Capture the cell that displays the provided text and extract its (X, Y) central coordinate. 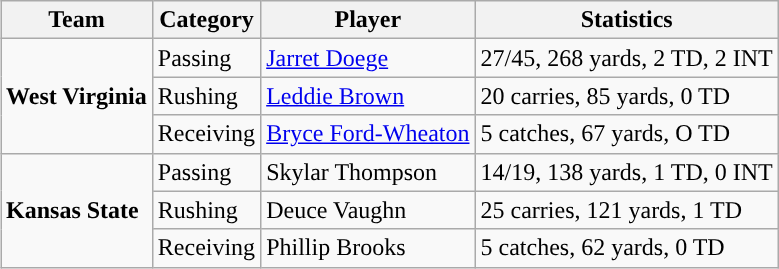
Category (206, 20)
Deuce Vaughn (368, 210)
5 catches, 67 yards, O TD (626, 134)
Player (368, 20)
27/45, 268 yards, 2 TD, 2 INT (626, 58)
Jarret Doege (368, 58)
Phillip Brooks (368, 248)
5 catches, 62 yards, 0 TD (626, 248)
20 carries, 85 yards, 0 TD (626, 96)
Skylar Thompson (368, 172)
Kansas State (77, 210)
Leddie Brown (368, 96)
14/19, 138 yards, 1 TD, 0 INT (626, 172)
Team (77, 20)
25 carries, 121 yards, 1 TD (626, 210)
Bryce Ford-Wheaton (368, 134)
Statistics (626, 20)
West Virginia (77, 96)
